For the text-containing cell, return its midpoint in [X, Y] coordinate format. 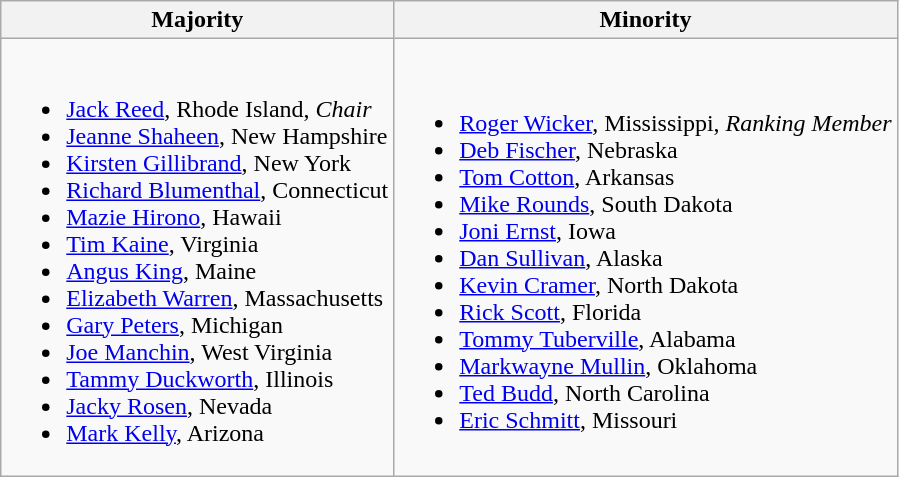
Majority [198, 20]
Minority [646, 20]
